Detect which cell encompasses the target text, then output its [x, y] center coordinate. 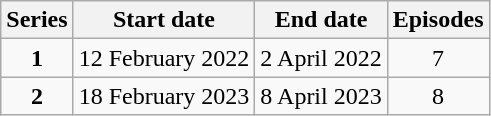
Episodes [438, 20]
7 [438, 58]
18 February 2023 [164, 96]
12 February 2022 [164, 58]
8 [438, 96]
2 April 2022 [321, 58]
Start date [164, 20]
2 [37, 96]
1 [37, 58]
8 April 2023 [321, 96]
Series [37, 20]
End date [321, 20]
